Scan for the cell matching the given text and deliver its [X, Y] coordinate at center. 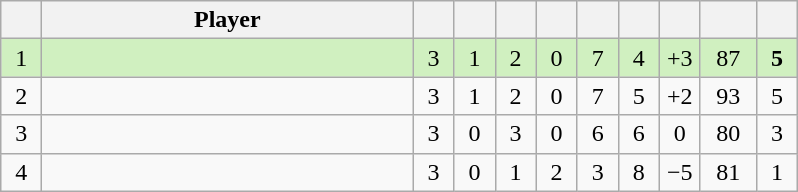
93 [728, 96]
87 [728, 58]
8 [638, 172]
81 [728, 172]
−5 [680, 172]
80 [728, 134]
+2 [680, 96]
Player [228, 20]
+3 [680, 58]
